Capture the cell that displays the provided text and extract its [x, y] central coordinate. 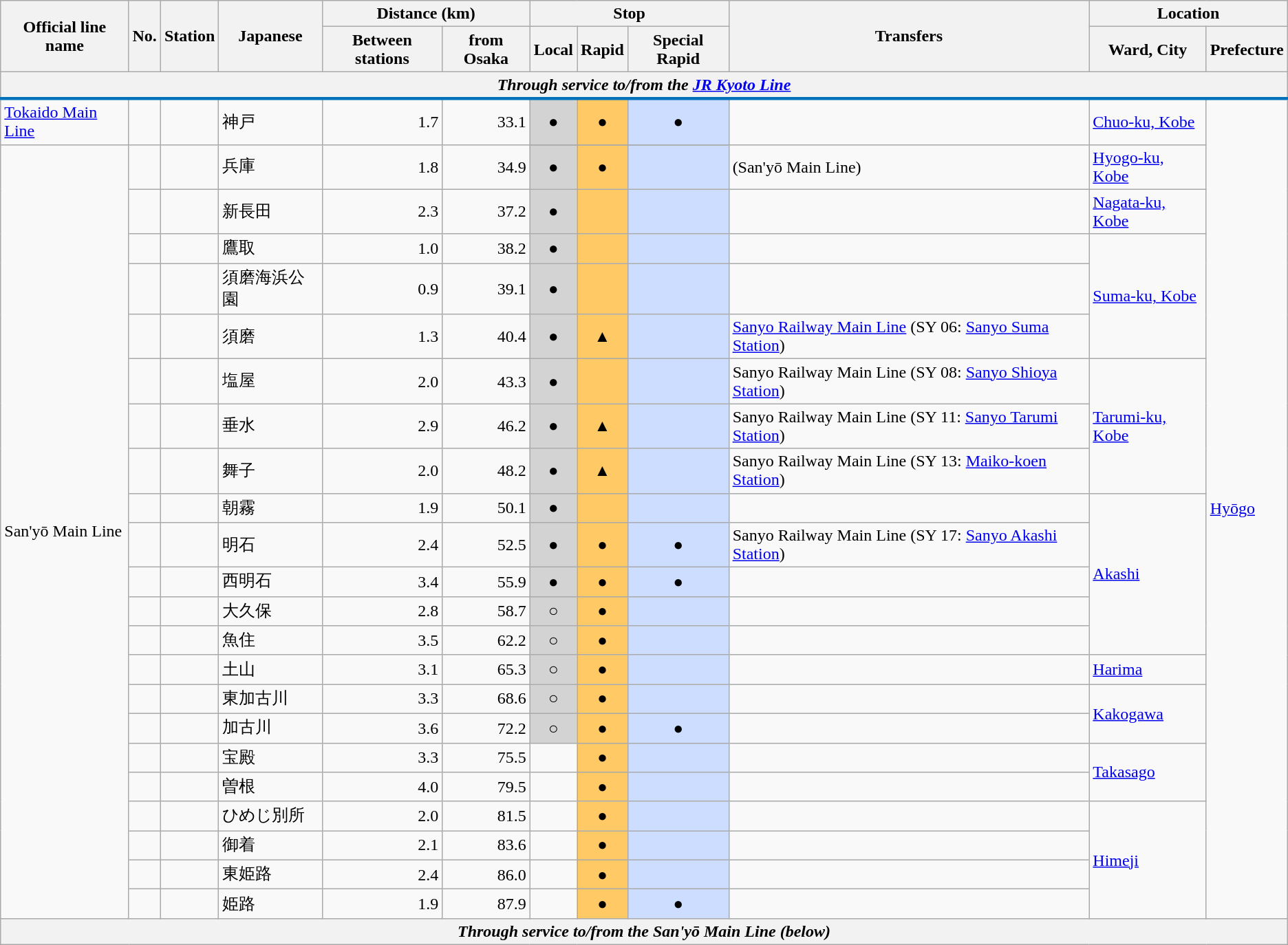
40.4 [486, 337]
68.6 [486, 699]
ひめじ別所 [270, 816]
Prefecture [1247, 50]
須磨 [270, 337]
御着 [270, 846]
2.3 [383, 212]
Sanyo Railway Main Line (SY 08: Sanyo Shioya Station) [909, 381]
62.2 [486, 641]
34.9 [486, 166]
52.5 [486, 545]
87.9 [486, 904]
Himeji [1148, 860]
San'yō Main Line [65, 531]
75.5 [486, 758]
Local [553, 50]
from Osaka [486, 50]
86.0 [486, 875]
加古川 [270, 728]
東加古川 [270, 699]
2.9 [383, 426]
Through service to/from the JR Kyoto Line [644, 85]
39.1 [486, 289]
西明石 [270, 582]
Hyogo-ku, Kobe [1148, 166]
Rapid [603, 50]
33.1 [486, 121]
38.2 [486, 249]
大久保 [270, 611]
72.2 [486, 728]
1.0 [383, 249]
3.6 [383, 728]
宝殿 [270, 758]
東姫路 [270, 875]
Ward, City [1148, 50]
50.1 [486, 508]
明石 [270, 545]
48.2 [486, 470]
79.5 [486, 787]
土山 [270, 670]
4.0 [383, 787]
1.3 [383, 337]
3.4 [383, 582]
Tokaido Main Line [65, 121]
Official line name [65, 36]
2.1 [383, 846]
Akashi [1148, 574]
No. [144, 36]
朝霧 [270, 508]
Transfers [909, 36]
塩屋 [270, 381]
Japanese [270, 36]
鷹取 [270, 249]
姫路 [270, 904]
Stop [629, 14]
須磨海浜公園 [270, 289]
兵庫 [270, 166]
Suma-ku, Kobe [1148, 296]
Sanyo Railway Main Line (SY 13: Maiko-koen Station) [909, 470]
81.5 [486, 816]
Takasago [1148, 772]
舞子 [270, 470]
新長田 [270, 212]
Distance (km) [426, 14]
Special Rapid [678, 50]
55.9 [486, 582]
Nagata-ku, Kobe [1148, 212]
83.6 [486, 846]
Sanyo Railway Main Line (SY 17: Sanyo Akashi Station) [909, 545]
Sanyo Railway Main Line (SY 06: Sanyo Suma Station) [909, 337]
Sanyo Railway Main Line (SY 11: Sanyo Tarumi Station) [909, 426]
Through service to/from the San'yō Main Line (below) [644, 931]
Chuo-ku, Kobe [1148, 121]
神戸 [270, 121]
(San'yō Main Line) [909, 166]
Station [189, 36]
Harima [1148, 670]
Tarumi-ku, Kobe [1148, 426]
Hyōgo [1247, 508]
58.7 [486, 611]
垂水 [270, 426]
37.2 [486, 212]
曽根 [270, 787]
魚住 [270, 641]
Between stations [383, 50]
2.8 [383, 611]
3.5 [383, 641]
3.1 [383, 670]
0.9 [383, 289]
43.3 [486, 381]
46.2 [486, 426]
65.3 [486, 670]
Location [1188, 14]
1.8 [383, 166]
Kakogawa [1148, 714]
1.7 [383, 121]
